Find where the given text appears and provide that cell's center as [x, y] coordinate. 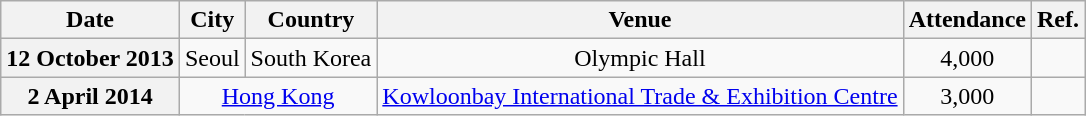
3,000 [967, 96]
Kowloonbay International Trade & Exhibition Centre [640, 96]
City [212, 20]
Hong Kong [278, 96]
12 October 2013 [90, 58]
Attendance [967, 20]
South Korea [311, 58]
Date [90, 20]
Olympic Hall [640, 58]
4,000 [967, 58]
2 April 2014 [90, 96]
Venue [640, 20]
Ref. [1058, 20]
Country [311, 20]
Seoul [212, 58]
